Extract the [X, Y] coordinate from the center of the cell holding the provided text.  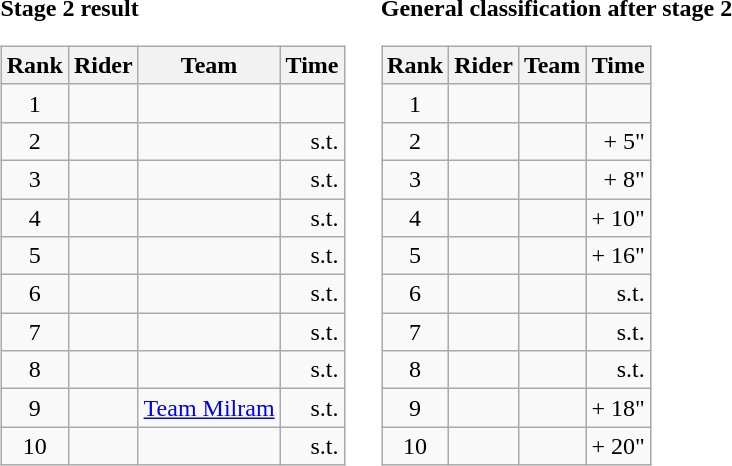
+ 20" [618, 446]
+ 5" [618, 141]
Team Milram [209, 408]
+ 18" [618, 408]
+ 10" [618, 217]
+ 16" [618, 256]
+ 8" [618, 179]
